From the cell containing the given text, extract its center point as [x, y] coordinate. 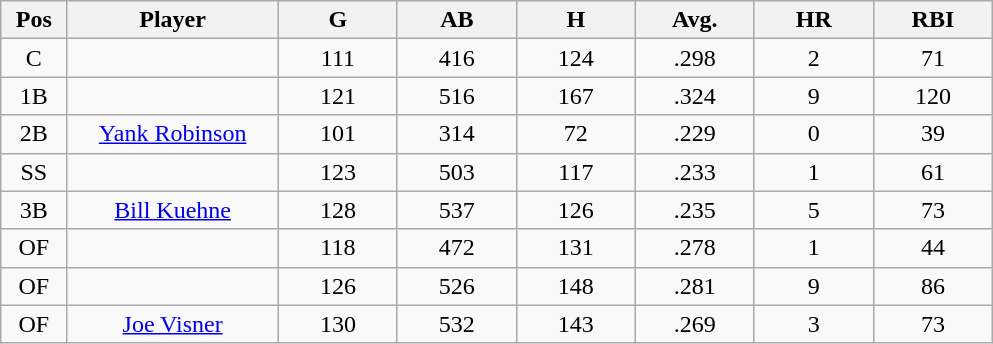
0 [814, 134]
148 [576, 286]
472 [456, 248]
123 [338, 172]
Yank Robinson [173, 134]
C [34, 58]
2B [34, 134]
3 [814, 324]
118 [338, 248]
526 [456, 286]
HR [814, 20]
130 [338, 324]
Avg. [694, 20]
416 [456, 58]
.235 [694, 210]
167 [576, 96]
503 [456, 172]
.229 [694, 134]
61 [932, 172]
Player [173, 20]
111 [338, 58]
72 [576, 134]
Bill Kuehne [173, 210]
128 [338, 210]
120 [932, 96]
44 [932, 248]
.281 [694, 286]
G [338, 20]
.233 [694, 172]
.278 [694, 248]
516 [456, 96]
SS [34, 172]
314 [456, 134]
537 [456, 210]
3B [34, 210]
101 [338, 134]
1B [34, 96]
RBI [932, 20]
.298 [694, 58]
117 [576, 172]
124 [576, 58]
2 [814, 58]
Joe Visner [173, 324]
39 [932, 134]
143 [576, 324]
AB [456, 20]
532 [456, 324]
.324 [694, 96]
121 [338, 96]
.269 [694, 324]
H [576, 20]
131 [576, 248]
86 [932, 286]
5 [814, 210]
Pos [34, 20]
71 [932, 58]
